Identify which cell holds the provided text, then report its [X, Y] central coordinate. 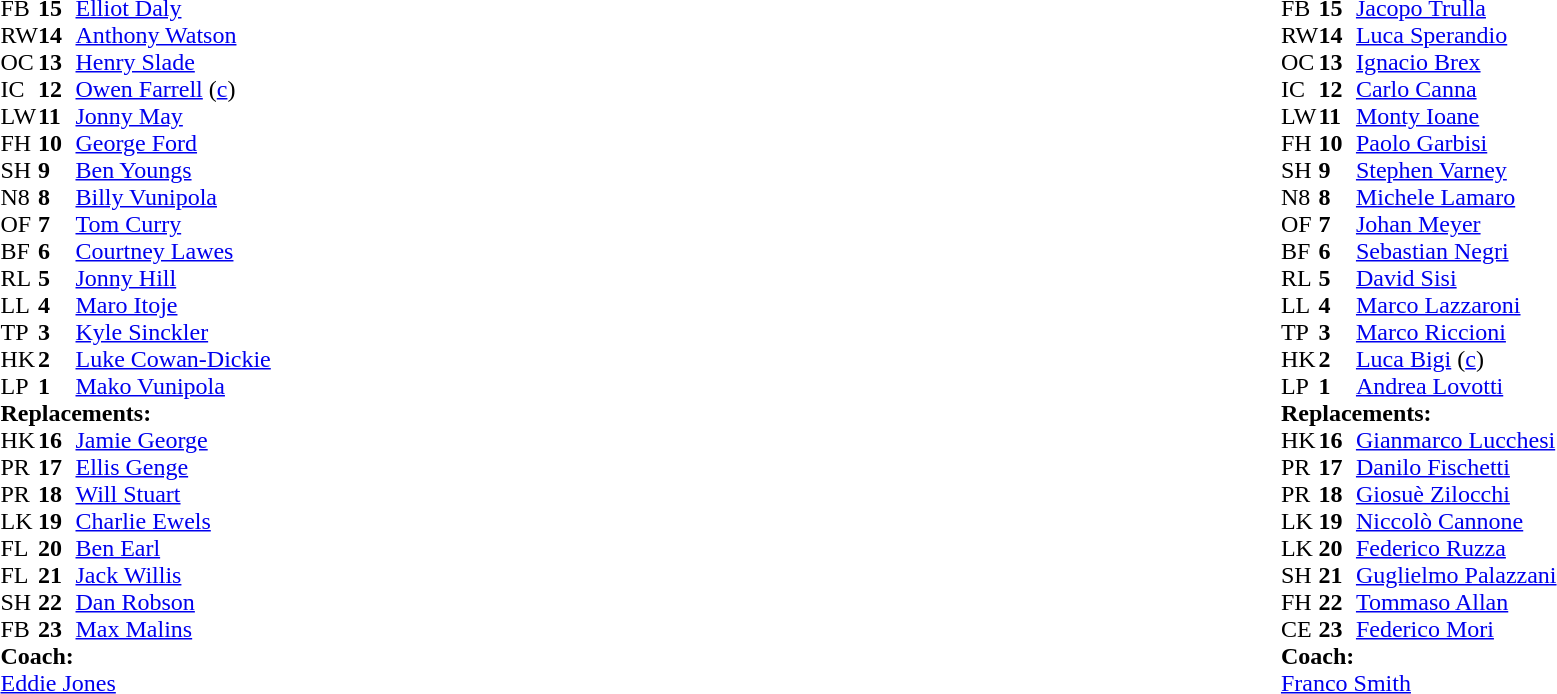
Jonny Hill [174, 278]
Luca Sperandio [1456, 36]
Tommaso Allan [1456, 602]
Ben Youngs [174, 170]
Carlo Canna [1456, 90]
Michele Lamaro [1456, 198]
Jamie George [174, 440]
Johan Meyer [1456, 224]
FB [19, 630]
Dan Robson [174, 602]
Marco Lazzaroni [1456, 306]
Billy Vunipola [174, 198]
Courtney Lawes [174, 252]
CE [1300, 630]
Federico Mori [1456, 630]
Max Malins [174, 630]
Marco Riccioni [1456, 332]
Jack Willis [174, 576]
Guglielmo Palazzani [1456, 576]
Kyle Sinckler [174, 332]
Ignacio Brex [1456, 62]
George Ford [174, 144]
Giosuè Zilocchi [1456, 494]
Sebastian Negri [1456, 252]
Danilo Fischetti [1456, 468]
Jonny May [174, 116]
Luke Cowan-Dickie [174, 360]
Federico Ruzza [1456, 548]
Owen Farrell (c) [174, 90]
Tom Curry [174, 224]
Henry Slade [174, 62]
Anthony Watson [174, 36]
Ben Earl [174, 548]
Mako Vunipola [174, 386]
Maro Itoje [174, 306]
Will Stuart [174, 494]
David Sisi [1456, 278]
Monty Ioane [1456, 116]
Luca Bigi (c) [1456, 360]
Charlie Ewels [174, 522]
Stephen Varney [1456, 170]
Paolo Garbisi [1456, 144]
Niccolò Cannone [1456, 522]
Andrea Lovotti [1456, 386]
Gianmarco Lucchesi [1456, 440]
Ellis Genge [174, 468]
